Determine the (X, Y) coordinate at the center of the cell enclosing the given text.  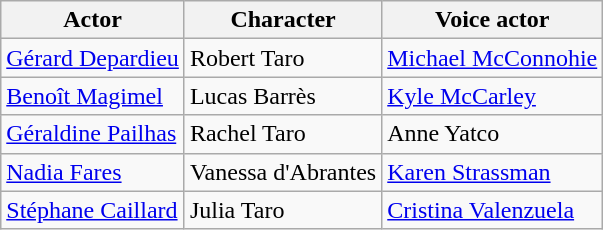
Vanessa d'Abrantes (282, 172)
Gérard Depardieu (93, 58)
Géraldine Pailhas (93, 134)
Cristina Valenzuela (492, 210)
Julia Taro (282, 210)
Rachel Taro (282, 134)
Character (282, 20)
Michael McConnohie (492, 58)
Anne Yatco (492, 134)
Lucas Barrès (282, 96)
Actor (93, 20)
Kyle McCarley (492, 96)
Voice actor (492, 20)
Robert Taro (282, 58)
Nadia Fares (93, 172)
Stéphane Caillard (93, 210)
Benoît Magimel (93, 96)
Karen Strassman (492, 172)
